Return the (x, y) coordinate for the center point of the cell that contains the specified text.  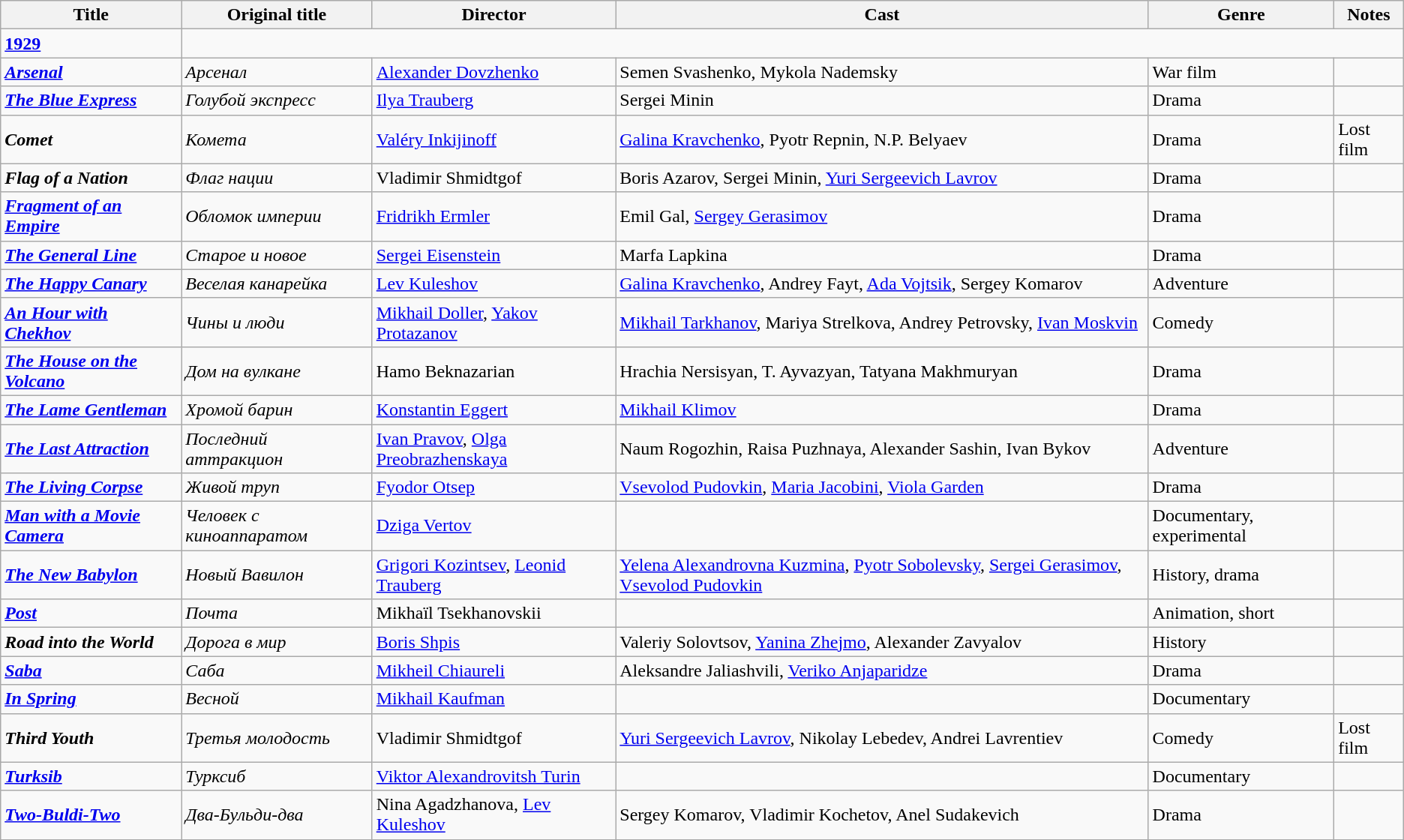
Marfa Lapkina (882, 255)
Lev Kuleshov (493, 283)
In Spring (91, 699)
Documentary, experimental (1241, 526)
Sergei Eisenstein (493, 255)
Флаг нации (277, 178)
Valeriy Solovtsov, Yanina Zhejmo, Alexander Zavyalov (882, 642)
Arsenal (91, 72)
Комета (277, 139)
Человек с киноаппаратом (277, 526)
Title (91, 15)
Semen Svashenko, Mykola Nademsky (882, 72)
Original title (277, 15)
Post (91, 613)
Aleksandre Jaliashvili, Veriko Anjaparidze (882, 670)
History, drama (1241, 574)
Хромой барин (277, 409)
Новый Вавилон (277, 574)
The Living Corpse (91, 487)
Grigori Kozintsev, Leonid Trauberg (493, 574)
Mikhail Kaufman (493, 699)
The Happy Canary (91, 283)
Alexander Dovzhenko (493, 72)
Saba (91, 670)
Старое и новое (277, 255)
Fyodor Otsep (493, 487)
Hrachia Nersisyan, T. Ayvazyan, Tatyana Makhmuryan (882, 370)
Живой труп (277, 487)
Sergei Minin (882, 100)
Dziga Vertov (493, 526)
Emil Gal, Sergey Gerasimov (882, 216)
Sergey Komarov, Vladimir Kochetov, Anel Sudakevich (882, 814)
Fridrikh Ermler (493, 216)
History (1241, 642)
Konstantin Eggert (493, 409)
Hamo Beknazarian (493, 370)
Mikhaïl Tsekhanovskii (493, 613)
Galina Kravchenko, Pyotr Repnin, N.P. Belyaev (882, 139)
Boris Azarov, Sergei Minin, Yuri Sergeevich Lavrov (882, 178)
Mikheil Chiaureli (493, 670)
Nina Agadzhanova, Lev Kuleshov (493, 814)
War film (1241, 72)
Road into the World (91, 642)
Саба (277, 670)
Почта (277, 613)
Чины и люди (277, 322)
Notes (1369, 15)
Fragment of an Empire (91, 216)
Vsevolod Pudovkin, Maria Jacobini, Viola Garden (882, 487)
Турксиб (277, 776)
Дорога в мир (277, 642)
Mikhail Tarkhanov, Mariya Strelkova, Andrey Petrovsky, Ivan Moskvin (882, 322)
The Last Attraction (91, 448)
Flag of a Nation (91, 178)
Голубой экспресс (277, 100)
Director (493, 15)
Дом на вулкане (277, 370)
Viktor Alexandrovitsh Turin (493, 776)
An Hour with Chekhov (91, 322)
Два-Бульди-два (277, 814)
Весной (277, 699)
The New Babylon (91, 574)
Comet (91, 139)
Boris Shpis (493, 642)
1929 (91, 43)
Ilya Trauberg (493, 100)
Обломок империи (277, 216)
Арсенал (277, 72)
Yelena Alexandrovna Kuzmina, Pyotr Sobolevsky, Sergei Gerasimov, Vsevolod Pudovkin (882, 574)
Веселая канарейка (277, 283)
Cast (882, 15)
Galina Kravchenko, Andrey Fayt, Ada Vojtsik, Sergey Komarov (882, 283)
Ivan Pravov, Olga Preobrazhenskaya (493, 448)
Man with a Movie Camera (91, 526)
Mikhail Klimov (882, 409)
Naum Rogozhin, Raisa Puzhnaya, Alexander Sashin, Ivan Bykov (882, 448)
Третья молодость (277, 738)
Mikhail Doller, Yakov Protazanov (493, 322)
The House on the Volcano (91, 370)
The Blue Express (91, 100)
The Lame Gentleman (91, 409)
Genre (1241, 15)
Turksib (91, 776)
The General Line (91, 255)
Последний аттракцион (277, 448)
Animation, short (1241, 613)
Valéry Inkijinoff (493, 139)
Two-Buldi-Two (91, 814)
Yuri Sergeevich Lavrov, Nikolay Lebedev, Andrei Lavrentiev (882, 738)
Third Youth (91, 738)
